Detect which cell encompasses the target text, then output its (X, Y) center coordinate. 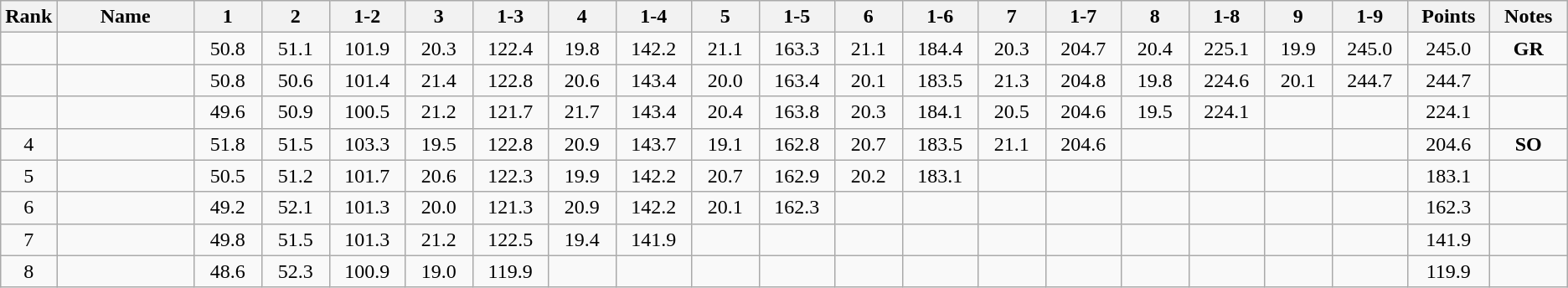
101.9 (367, 49)
Notes (1528, 17)
143.7 (653, 144)
204.7 (1083, 49)
21.4 (439, 80)
121.3 (510, 208)
162.8 (797, 144)
52.1 (295, 208)
SO (1528, 144)
163.8 (797, 112)
48.6 (228, 271)
100.9 (367, 271)
50.9 (295, 112)
19.4 (581, 239)
Name (126, 17)
1 (228, 17)
20.2 (868, 176)
1-7 (1083, 17)
184.1 (940, 112)
224.6 (1226, 80)
121.7 (510, 112)
19.1 (725, 144)
2 (295, 17)
162.9 (797, 176)
50.6 (295, 80)
9 (1298, 17)
Points (1448, 17)
21.7 (581, 112)
163.3 (797, 49)
1-2 (367, 17)
122.5 (510, 239)
100.5 (367, 112)
50.5 (228, 176)
204.8 (1083, 80)
101.4 (367, 80)
1-3 (510, 17)
51.8 (228, 144)
101.7 (367, 176)
GR (1528, 49)
1-4 (653, 17)
51.1 (295, 49)
49.8 (228, 239)
49.2 (228, 208)
103.3 (367, 144)
19.0 (439, 271)
49.6 (228, 112)
1-5 (797, 17)
51.2 (295, 176)
163.4 (797, 80)
1-8 (1226, 17)
225.1 (1226, 49)
21.3 (1012, 80)
Rank (28, 17)
122.3 (510, 176)
1-6 (940, 17)
1-9 (1369, 17)
3 (439, 17)
20.5 (1012, 112)
184.4 (940, 49)
52.3 (295, 271)
122.4 (510, 49)
